From the cell containing the given text, extract its center point as [x, y] coordinate. 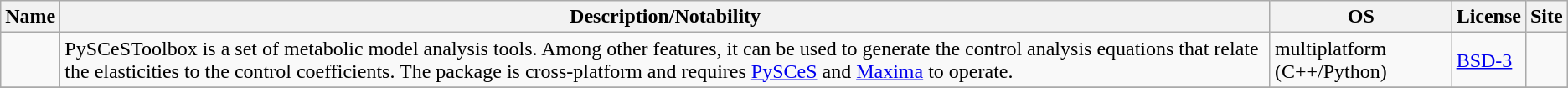
OS [1360, 17]
Name [30, 17]
Description/Notability [665, 17]
BSD-3 [1488, 60]
multiplatform (C++/Python) [1360, 60]
Site [1546, 17]
License [1488, 17]
